Pinpoint the cell where the given text exists, returning its (x, y) midpoint coordinate. 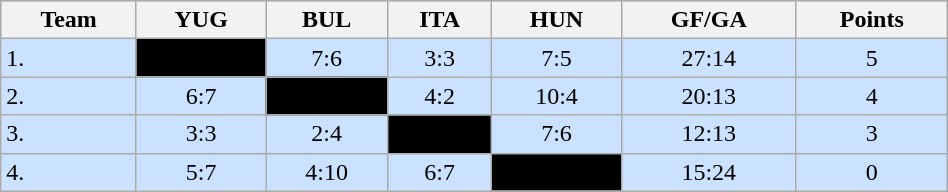
ITA (439, 20)
1. (69, 58)
HUN (556, 20)
4. (69, 172)
15:24 (708, 172)
4 (872, 96)
2:4 (326, 134)
YUG (200, 20)
3 (872, 134)
7:5 (556, 58)
4:2 (439, 96)
27:14 (708, 58)
Team (69, 20)
20:13 (708, 96)
Points (872, 20)
3. (69, 134)
2. (69, 96)
GF/GA (708, 20)
4:10 (326, 172)
BUL (326, 20)
12:13 (708, 134)
5 (872, 58)
0 (872, 172)
5:7 (200, 172)
10:4 (556, 96)
